Provide the (X, Y) coordinate of the cell's center where the given text is located.  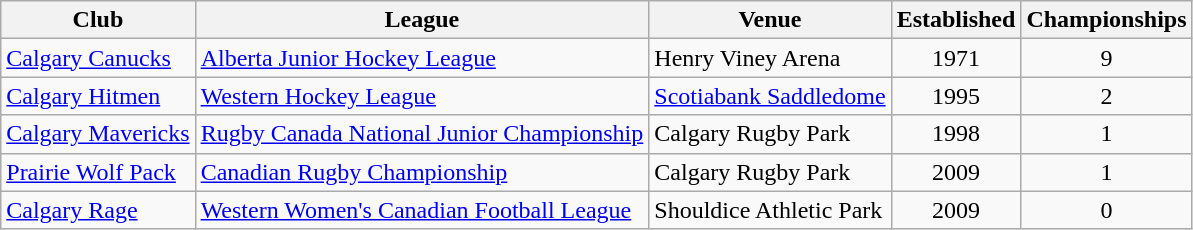
Alberta Junior Hockey League (422, 58)
League (422, 20)
1998 (956, 134)
Shouldice Athletic Park (770, 210)
Venue (770, 20)
Henry Viney Arena (770, 58)
Established (956, 20)
Calgary Mavericks (98, 134)
1995 (956, 96)
0 (1106, 210)
Prairie Wolf Pack (98, 172)
Calgary Rage (98, 210)
Western Women's Canadian Football League (422, 210)
Scotiabank Saddledome (770, 96)
Calgary Canucks (98, 58)
Club (98, 20)
Calgary Hitmen (98, 96)
Western Hockey League (422, 96)
1971 (956, 58)
9 (1106, 58)
2 (1106, 96)
Rugby Canada National Junior Championship (422, 134)
Championships (1106, 20)
Canadian Rugby Championship (422, 172)
